Determine the [X, Y] coordinate at the center of the cell enclosing the given text.  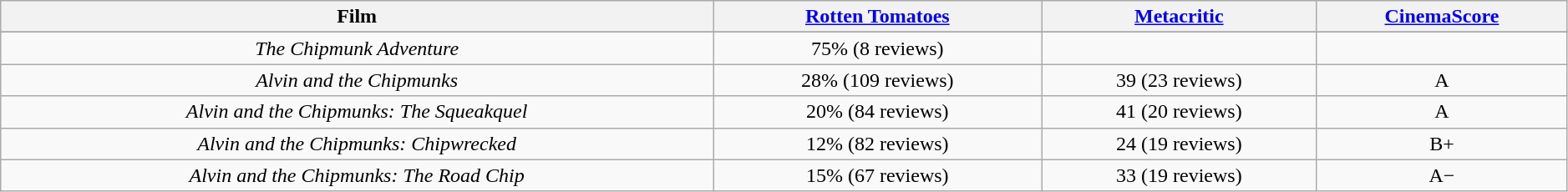
41 (20 reviews) [1180, 112]
75% (8 reviews) [878, 48]
Alvin and the Chipmunks: Chipwrecked [358, 144]
24 (19 reviews) [1180, 144]
Alvin and the Chipmunks: The Squeakquel [358, 112]
Alvin and the Chipmunks [358, 80]
12% (82 reviews) [878, 144]
Alvin and the Chipmunks: The Road Chip [358, 175]
The Chipmunk Adventure [358, 48]
A− [1442, 175]
33 (19 reviews) [1180, 175]
20% (84 reviews) [878, 112]
CinemaScore [1442, 17]
15% (67 reviews) [878, 175]
Rotten Tomatoes [878, 17]
39 (23 reviews) [1180, 80]
Film [358, 17]
B+ [1442, 144]
Metacritic [1180, 17]
28% (109 reviews) [878, 80]
